For the text-containing cell, return its midpoint in [x, y] coordinate format. 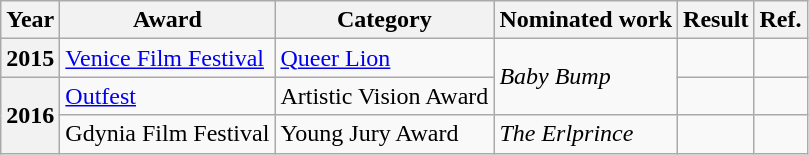
2015 [30, 58]
Nominated work [586, 20]
Venice Film Festival [168, 58]
Young Jury Award [384, 134]
Gdynia Film Festival [168, 134]
Category [384, 20]
2016 [30, 115]
Result [716, 20]
Baby Bump [586, 77]
Ref. [780, 20]
Queer Lion [384, 58]
Award [168, 20]
Artistic Vision Award [384, 96]
Year [30, 20]
The Erlprince [586, 134]
Outfest [168, 96]
